Extract the [x, y] coordinate from the center of the cell holding the provided text.  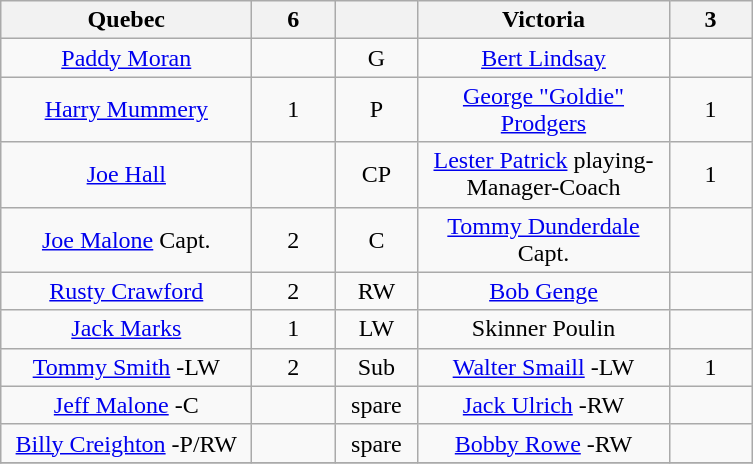
6 [294, 20]
Bobby Rowe -RW [544, 443]
Tommy Smith -LW [126, 367]
Paddy Moran [126, 58]
Walter Smaill -LW [544, 367]
Joe Malone Capt. [126, 240]
Victoria [544, 20]
G [376, 58]
Billy Creighton -P/RW [126, 443]
Joe Hall [126, 174]
Harry Mummery [126, 110]
Skinner Poulin [544, 329]
RW [376, 291]
Sub [376, 367]
Jack Marks [126, 329]
C [376, 240]
Tommy Dunderdale Capt. [544, 240]
George "Goldie" Prodgers [544, 110]
Lester Patrick playing-Manager-Coach [544, 174]
P [376, 110]
Rusty Crawford [126, 291]
Quebec [126, 20]
Bert Lindsay [544, 58]
LW [376, 329]
Bob Genge [544, 291]
3 [710, 20]
Jeff Malone -C [126, 405]
CP [376, 174]
Jack Ulrich -RW [544, 405]
